Locate the cell with the specified text and output its (X, Y) center coordinate. 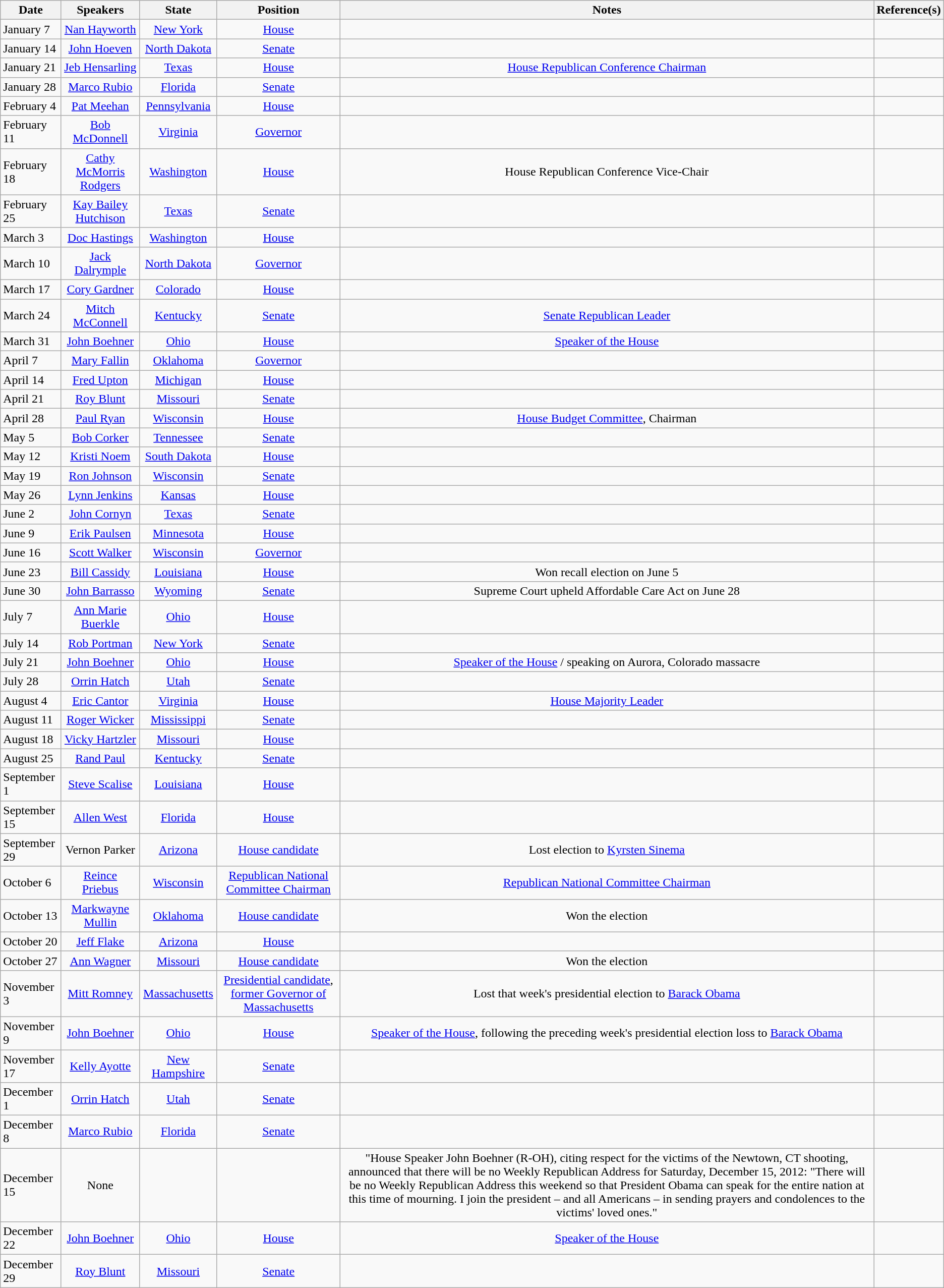
Jeff Flake (100, 941)
Bill Cassidy (100, 572)
July 7 (31, 617)
Nan Hayworth (100, 29)
Notes (607, 10)
None (100, 1185)
April 7 (31, 361)
John Cornyn (100, 514)
Date (31, 10)
Jack Dalrymple (100, 263)
Wyoming (179, 591)
Cathy McMorris Rodgers (100, 172)
Pat Meehan (100, 106)
March 31 (31, 342)
Minnesota (179, 533)
Lost election to Kyrsten Sinema (607, 850)
Allen West (100, 817)
Vicky Hartzler (100, 739)
Position (278, 10)
Kay Bailey Hutchison (100, 211)
November 17 (31, 1066)
March 24 (31, 315)
February 4 (31, 106)
Michigan (179, 380)
Vernon Parker (100, 850)
Mitch McConnell (100, 315)
Ann Marie Buerkle (100, 617)
Pennsylvania (179, 106)
December 8 (31, 1132)
Speaker of the House / speaking on Aurora, Colorado massacre (607, 662)
May 12 (31, 457)
February 11 (31, 132)
Colorado (179, 289)
House Majority Leader (607, 701)
December 29 (31, 1271)
South Dakota (179, 457)
John Barrasso (100, 591)
Mississippi (179, 720)
January 14 (31, 48)
August 25 (31, 758)
July 21 (31, 662)
January 28 (31, 87)
June 23 (31, 572)
April 28 (31, 418)
June 2 (31, 514)
House Republican Conference Vice-Chair (607, 172)
House Republican Conference Chairman (607, 68)
Ann Wagner (100, 961)
Doc Hastings (100, 237)
September 15 (31, 817)
Eric Cantor (100, 701)
Mitt Romney (100, 993)
May 26 (31, 495)
June 30 (31, 591)
August 11 (31, 720)
Erik Paulsen (100, 533)
Bob Corker (100, 437)
Kansas (179, 495)
Speakers (100, 10)
Reince Priebus (100, 883)
January 21 (31, 68)
Reference(s) (909, 10)
Roger Wicker (100, 720)
State (179, 10)
July 28 (31, 682)
December 22 (31, 1238)
April 14 (31, 380)
House Budget Committee, Chairman (607, 418)
Mary Fallin (100, 361)
March 17 (31, 289)
Fred Upton (100, 380)
Won recall election on June 5 (607, 572)
June 9 (31, 533)
Bob McDonnell (100, 132)
Supreme Court upheld Affordable Care Act on June 28 (607, 591)
John Hoeven (100, 48)
Cory Gardner (100, 289)
October 20 (31, 941)
May 19 (31, 476)
New Hampshire (179, 1066)
Markwayne Mullin (100, 915)
June 16 (31, 552)
Lynn Jenkins (100, 495)
August 18 (31, 739)
April 21 (31, 399)
Lost that week's presidential election to Barack Obama (607, 993)
Rand Paul (100, 758)
September 29 (31, 850)
September 1 (31, 784)
August 4 (31, 701)
February 18 (31, 172)
January 7 (31, 29)
December 15 (31, 1185)
October 27 (31, 961)
Jeb Hensarling (100, 68)
October 13 (31, 915)
Presidential candidate, former Governor of Massachusetts (278, 993)
July 14 (31, 643)
November 3 (31, 993)
March 10 (31, 263)
Kristi Noem (100, 457)
December 1 (31, 1099)
Paul Ryan (100, 418)
October 6 (31, 883)
Rob Portman (100, 643)
Speaker of the House, following the preceding week's presidential election loss to Barack Obama (607, 1033)
Tennessee (179, 437)
Kelly Ayotte (100, 1066)
Massachusetts (179, 993)
May 5 (31, 437)
Senate Republican Leader (607, 315)
Ron Johnson (100, 476)
November 9 (31, 1033)
March 3 (31, 237)
February 25 (31, 211)
Steve Scalise (100, 784)
Scott Walker (100, 552)
